Extract the [x, y] coordinate from the center of the cell holding the provided text.  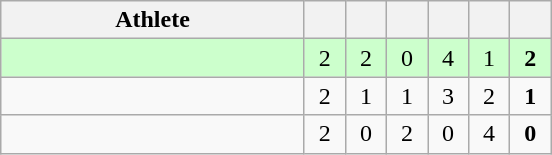
3 [448, 96]
Athlete [153, 20]
